Extract the (x, y) coordinate from the center of the cell holding the provided text.  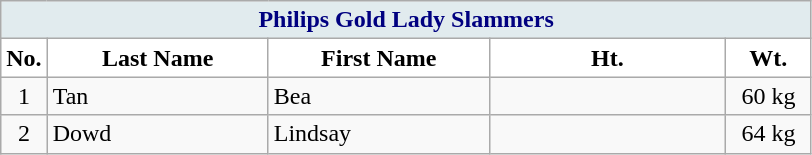
Last Name (158, 58)
Dowd (158, 134)
1 (24, 96)
Bea (378, 96)
First Name (378, 58)
Philips Gold Lady Slammers (406, 20)
Wt. (768, 58)
No. (24, 58)
Ht. (607, 58)
64 kg (768, 134)
2 (24, 134)
Tan (158, 96)
60 kg (768, 96)
Lindsay (378, 134)
